Search for the cell housing the specified text and yield its (X, Y) center coordinate. 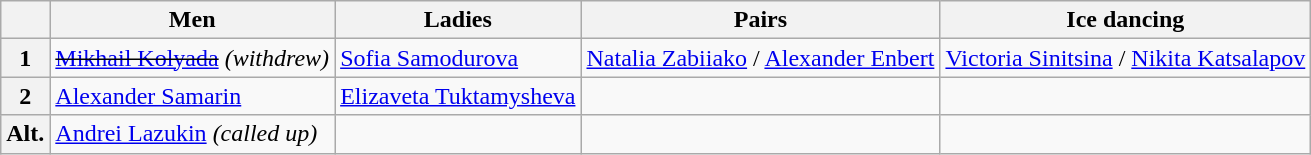
Mikhail Kolyada (withdrew) (192, 58)
1 (26, 58)
Men (192, 20)
Sofia Samodurova (458, 58)
2 (26, 96)
Ladies (458, 20)
Alt. (26, 134)
Victoria Sinitsina / Nikita Katsalapov (1126, 58)
Alexander Samarin (192, 96)
Pairs (760, 20)
Natalia Zabiiako / Alexander Enbert (760, 58)
Andrei Lazukin (called up) (192, 134)
Elizaveta Tuktamysheva (458, 96)
Ice dancing (1126, 20)
